From the cell containing the given text, extract its center point as [X, Y] coordinate. 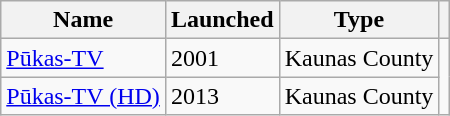
Pūkas-TV (HD) [84, 96]
Type [359, 20]
2013 [222, 96]
2001 [222, 58]
Name [84, 20]
Pūkas-TV [84, 58]
Launched [222, 20]
